Locate the cell with the specified text and output its [X, Y] center coordinate. 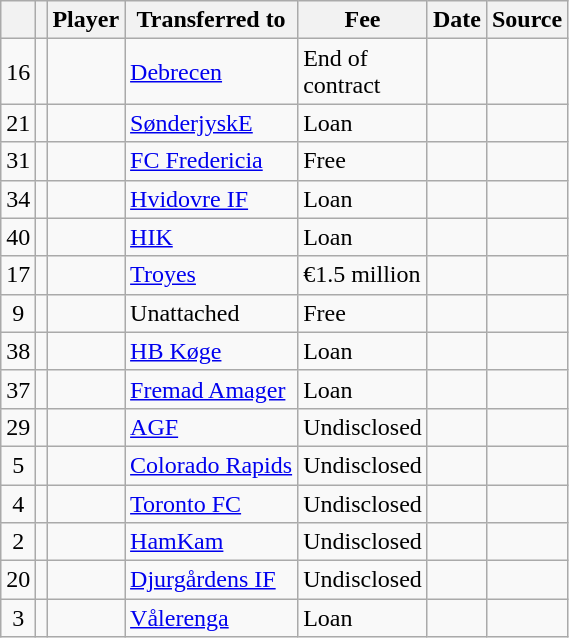
HIK [212, 237]
38 [18, 351]
Date [456, 20]
9 [18, 313]
16 [18, 72]
AGF [212, 427]
17 [18, 275]
37 [18, 389]
FC Fredericia [212, 161]
21 [18, 123]
Hvidovre IF [212, 199]
Debrecen [212, 72]
End of contract [363, 72]
29 [18, 427]
Source [526, 20]
SønderjyskE [212, 123]
Player [86, 20]
20 [18, 580]
Djurgårdens IF [212, 580]
3 [18, 618]
Fee [363, 20]
Toronto FC [212, 503]
Unattached [212, 313]
Vålerenga [212, 618]
Fremad Amager [212, 389]
5 [18, 465]
HamKam [212, 542]
34 [18, 199]
40 [18, 237]
31 [18, 161]
Transferred to [212, 20]
Troyes [212, 275]
Colorado Rapids [212, 465]
€1.5 million [363, 275]
2 [18, 542]
HB Køge [212, 351]
4 [18, 503]
